Scan for the cell matching the given text and deliver its [X, Y] coordinate at center. 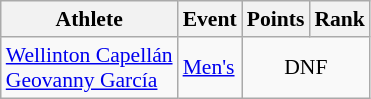
Points [276, 19]
Rank [340, 19]
Wellinton CapellánGeovanny García [90, 68]
DNF [306, 68]
Men's [210, 68]
Event [210, 19]
Athlete [90, 19]
